Identify which cell holds the provided text, then report its (x, y) central coordinate. 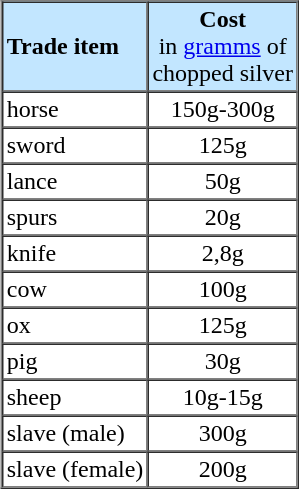
sword (75, 146)
slave (female) (75, 470)
ox (75, 326)
spurs (75, 218)
2,8g (223, 254)
sheep (75, 398)
10g-15g (223, 398)
lance (75, 182)
20g (223, 218)
30g (223, 362)
Costin gramms ofchopped silver (223, 47)
150g-300g (223, 110)
100g (223, 290)
cow (75, 290)
300g (223, 434)
50g (223, 182)
Trade item (75, 47)
200g (223, 470)
pig (75, 362)
slave (male) (75, 434)
knife (75, 254)
horse (75, 110)
